Pinpoint the cell where the given text exists, returning its [X, Y] midpoint coordinate. 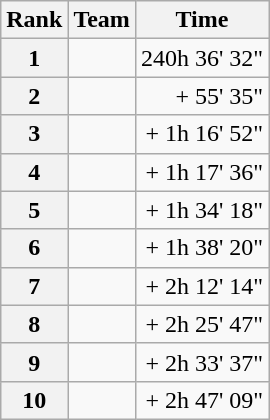
+ 1h 34' 18" [202, 210]
+ 2h 33' 37" [202, 362]
7 [34, 286]
3 [34, 134]
+ 1h 16' 52" [202, 134]
4 [34, 172]
+ 1h 17' 36" [202, 172]
+ 1h 38' 20" [202, 248]
9 [34, 362]
10 [34, 400]
Time [202, 20]
8 [34, 324]
2 [34, 96]
Team [102, 20]
1 [34, 58]
6 [34, 248]
+ 2h 47' 09" [202, 400]
5 [34, 210]
Rank [34, 20]
+ 55' 35" [202, 96]
+ 2h 12' 14" [202, 286]
240h 36' 32" [202, 58]
+ 2h 25' 47" [202, 324]
